Identify which cell holds the provided text, then report its (x, y) central coordinate. 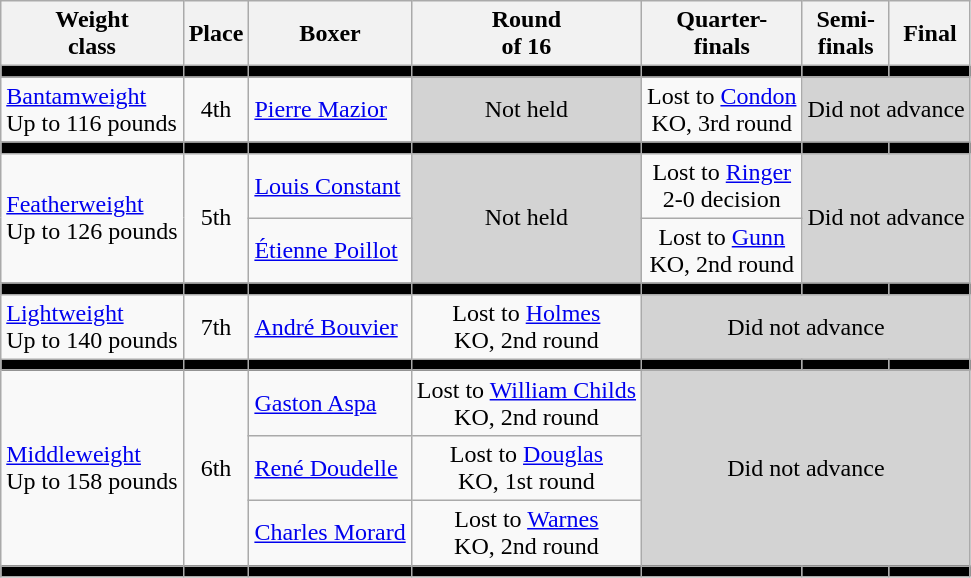
Lost to Condon KO, 3rd round (722, 110)
7th (216, 326)
Weight class (92, 34)
René Doudelle (330, 468)
6th (216, 468)
Lost to Douglas KO, 1st round (526, 468)
André Bouvier (330, 326)
Lightweight Up to 140 pounds (92, 326)
Semi-finals (846, 34)
Charles Morard (330, 532)
5th (216, 218)
Final (930, 34)
Quarter-finals (722, 34)
Boxer (330, 34)
Lost to William Childs KO, 2nd round (526, 402)
Place (216, 34)
Lost to Ringer 2-0 decision (722, 186)
Lost to Holmes KO, 2nd round (526, 326)
Pierre Mazior (330, 110)
Featherweight Up to 126 pounds (92, 218)
Gaston Aspa (330, 402)
Middleweight Up to 158 pounds (92, 468)
Round of 16 (526, 34)
Bantamweight Up to 116 pounds (92, 110)
Lost to Gunn KO, 2nd round (722, 250)
Étienne Poillot (330, 250)
4th (216, 110)
Lost to Warnes KO, 2nd round (526, 532)
Louis Constant (330, 186)
